Determine the (X, Y) coordinate at the center of the cell enclosing the given text.  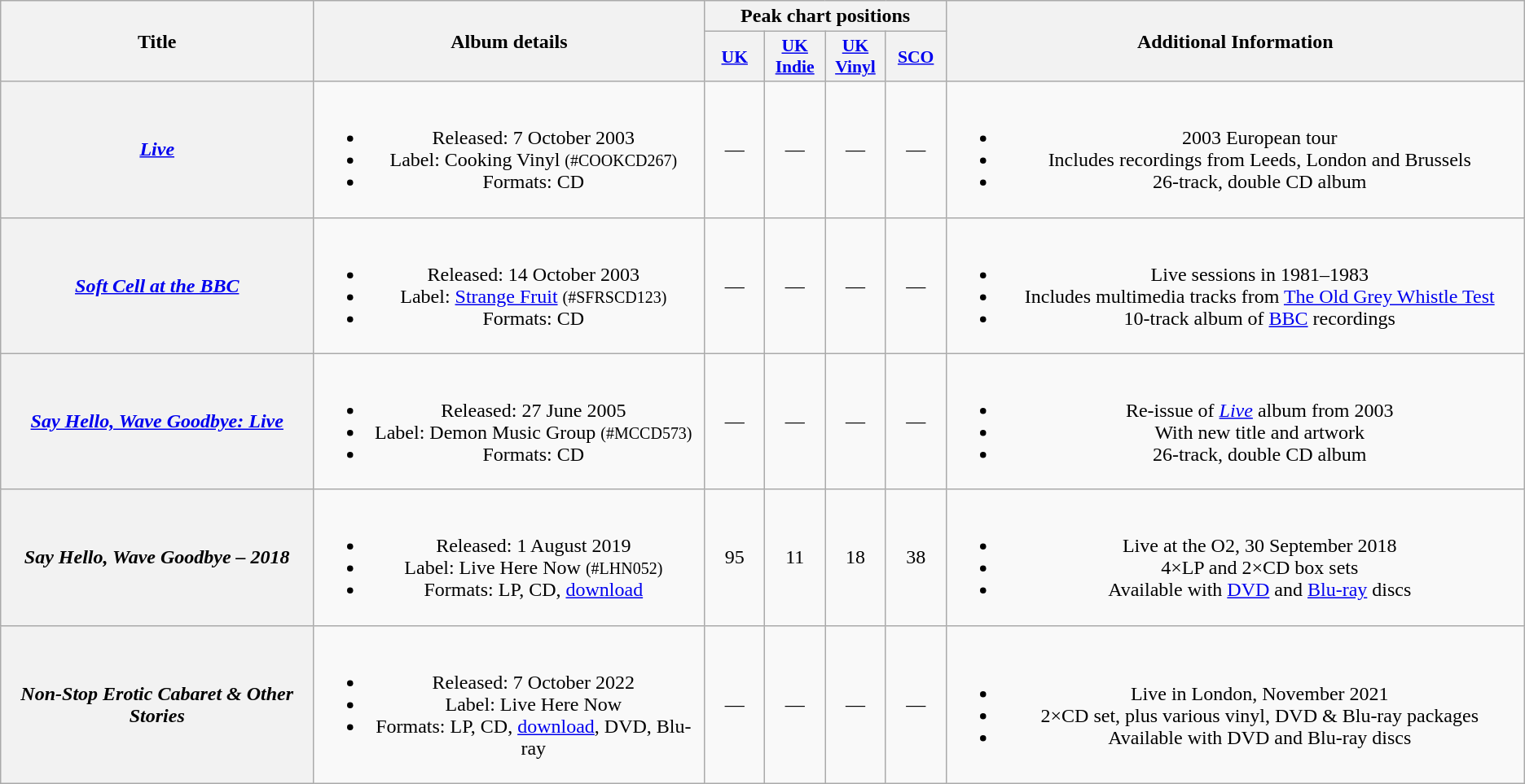
SCO (916, 57)
95 (735, 557)
Say Hello, Wave Goodbye: Live (157, 422)
18 (855, 557)
Released: 7 October 2003Label: Cooking Vinyl (#COOKCD267)Formats: CD (509, 150)
Released: 27 June 2005Label: Demon Music Group (#MCCD573)Formats: CD (509, 422)
38 (916, 557)
Live in London, November 20212×CD set, plus various vinyl, DVD & Blu-ray packagesAvailable with DVD and Blu-ray discs (1235, 704)
UKVinyl (855, 57)
Additional Information (1235, 41)
Live sessions in 1981–1983Includes multimedia tracks from The Old Grey Whistle Test10-track album of BBC recordings (1235, 285)
UK (735, 57)
Released: 1 August 2019Label: Live Here Now (#LHN052)Formats: LP, CD, download (509, 557)
Released: 14 October 2003Label: Strange Fruit (#SFRSCD123)Formats: CD (509, 285)
11 (795, 557)
Title (157, 41)
Live at the O2, 30 September 20184×LP and 2×CD box setsAvailable with DVD and Blu-ray discs (1235, 557)
Say Hello, Wave Goodbye – 2018 (157, 557)
Peak chart positions (825, 16)
2003 European tourIncludes recordings from Leeds, London and Brussels26-track, double CD album (1235, 150)
Soft Cell at the BBC (157, 285)
Re-issue of Live album from 2003With new title and artwork26-track, double CD album (1235, 422)
Non-Stop Erotic Cabaret & Other Stories (157, 704)
Released: 7 October 2022Label: Live Here NowFormats: LP, CD, download, DVD, Blu-ray (509, 704)
UKIndie (795, 57)
Live (157, 150)
Album details (509, 41)
